Detect which cell encompasses the target text, then output its (X, Y) center coordinate. 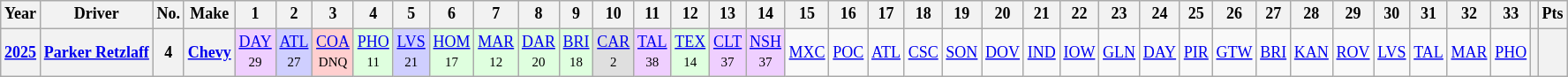
LVS (1391, 52)
NSH37 (766, 52)
25 (1195, 14)
2 (294, 14)
HOM17 (452, 52)
MAR12 (496, 52)
No. (168, 14)
Parker Retzlaff (96, 52)
Pts (1552, 14)
SON (962, 52)
20 (1003, 14)
8 (539, 14)
POC (848, 52)
TAL (1429, 52)
CSC (923, 52)
22 (1079, 14)
1 (255, 14)
14 (766, 14)
3 (334, 14)
PIR (1195, 52)
24 (1159, 14)
DAY29 (255, 52)
DAY (1159, 52)
DOV (1003, 52)
Make (209, 14)
32 (1469, 14)
11 (652, 14)
28 (1311, 14)
12 (690, 14)
CAR2 (614, 52)
13 (727, 14)
31 (1429, 14)
27 (1273, 14)
CLT37 (727, 52)
GTW (1234, 52)
COADNQ (334, 52)
KAN (1311, 52)
30 (1391, 14)
DAR20 (539, 52)
PHO11 (373, 52)
26 (1234, 14)
18 (923, 14)
2025 (21, 52)
ATL (886, 52)
Year (21, 14)
MAR (1469, 52)
21 (1042, 14)
TAL38 (652, 52)
5 (411, 14)
BRI (1273, 52)
15 (807, 14)
IOW (1079, 52)
LVS21 (411, 52)
IND (1042, 52)
19 (962, 14)
ROV (1353, 52)
Driver (96, 14)
TEX14 (690, 52)
7 (496, 14)
GLN (1119, 52)
10 (614, 14)
MXC (807, 52)
PHO (1511, 52)
9 (576, 14)
33 (1511, 14)
17 (886, 14)
23 (1119, 14)
6 (452, 14)
29 (1353, 14)
ATL27 (294, 52)
Chevy (209, 52)
16 (848, 14)
BRI18 (576, 52)
